Provide the [x, y] coordinate of the cell's center where the given text is located.  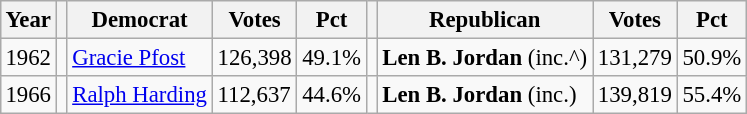
50.9% [712, 57]
112,637 [254, 95]
Democrat [140, 20]
Len B. Jordan (inc.) [485, 95]
49.1% [332, 57]
55.4% [712, 95]
1966 [28, 95]
Year [28, 20]
131,279 [634, 57]
Ralph Harding [140, 95]
1962 [28, 57]
44.6% [332, 95]
Gracie Pfost [140, 57]
Republican [485, 20]
Len B. Jordan (inc.^) [485, 57]
126,398 [254, 57]
139,819 [634, 95]
